Return (x, y) of the center of cell containing provided text 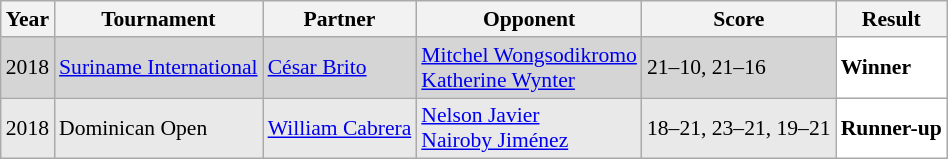
Year (28, 19)
Suriname International (158, 68)
Score (739, 19)
Opponent (529, 19)
William Cabrera (340, 128)
César Brito (340, 68)
Mitchel Wongsodikromo Katherine Wynter (529, 68)
Dominican Open (158, 128)
Result (892, 19)
Tournament (158, 19)
Partner (340, 19)
Winner (892, 68)
18–21, 23–21, 19–21 (739, 128)
21–10, 21–16 (739, 68)
Runner-up (892, 128)
Nelson Javier Nairoby Jiménez (529, 128)
